Detect which cell encompasses the target text, then output its (X, Y) center coordinate. 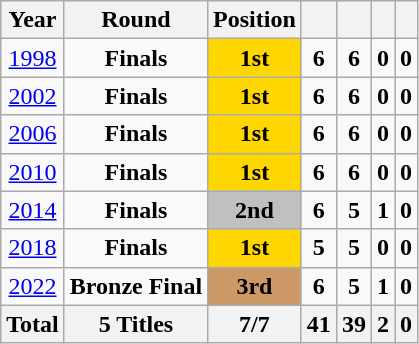
2018 (33, 248)
7/7 (255, 324)
5 Titles (136, 324)
2022 (33, 286)
2002 (33, 96)
Total (33, 324)
1998 (33, 58)
2nd (255, 210)
Year (33, 20)
2010 (33, 172)
Round (136, 20)
2 (382, 324)
2014 (33, 210)
Position (255, 20)
41 (318, 324)
3rd (255, 286)
Bronze Final (136, 286)
39 (354, 324)
2006 (33, 134)
